Return the (X, Y) coordinate for the center point of the cell that contains the specified text.  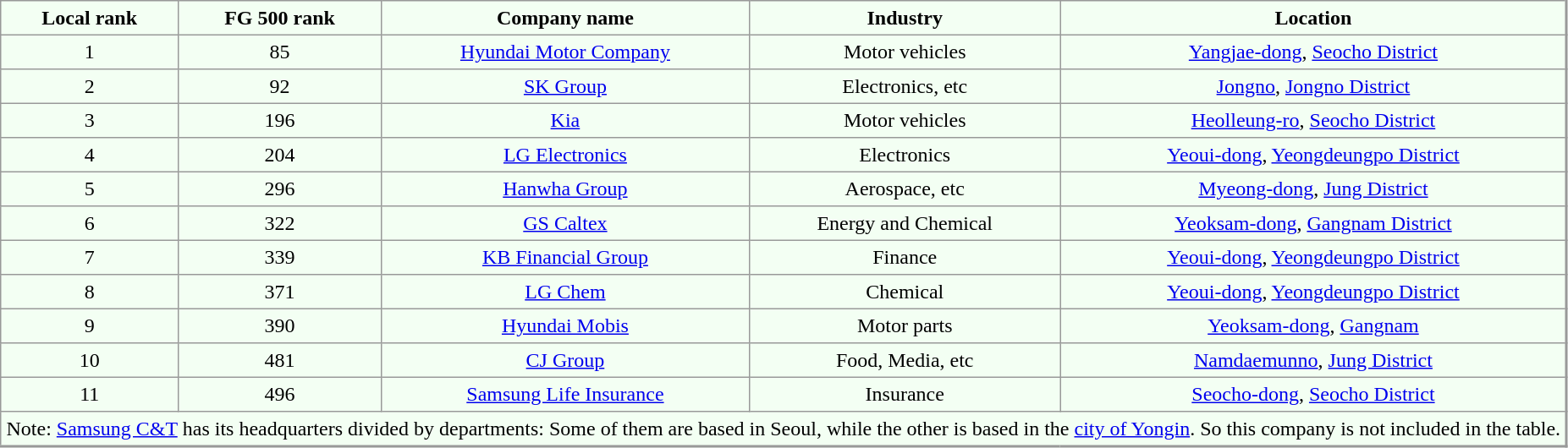
Aerospace, etc (905, 188)
Finance (905, 257)
481 (280, 360)
Food, Media, etc (905, 360)
Electronics (905, 155)
339 (280, 257)
SK Group (565, 86)
FG 500 rank (280, 18)
1 (90, 52)
KB Financial Group (565, 257)
296 (280, 188)
GS Caltex (565, 223)
Namdaemunno, Jung District (1313, 360)
5 (90, 188)
Yeoksam-dong, Gangnam District (1313, 223)
322 (280, 223)
8 (90, 292)
Location (1313, 18)
390 (280, 325)
Seocho-dong, Seocho District (1313, 394)
Hyundai Motor Company (565, 52)
Electronics, etc (905, 86)
92 (280, 86)
6 (90, 223)
LG Chem (565, 292)
7 (90, 257)
11 (90, 394)
204 (280, 155)
196 (280, 120)
Heolleung-ro, Seocho District (1313, 120)
Kia (565, 120)
Industry (905, 18)
496 (280, 394)
3 (90, 120)
Samsung Life Insurance (565, 394)
Chemical (905, 292)
Yeoksam-dong, Gangnam (1313, 325)
4 (90, 155)
Jongno, Jongno District (1313, 86)
Motor parts (905, 325)
Yangjae-dong, Seocho District (1313, 52)
Energy and Chemical (905, 223)
CJ Group (565, 360)
10 (90, 360)
Insurance (905, 394)
Hyundai Mobis (565, 325)
Company name (565, 18)
85 (280, 52)
Myeong-dong, Jung District (1313, 188)
371 (280, 292)
Hanwha Group (565, 188)
2 (90, 86)
Local rank (90, 18)
LG Electronics (565, 155)
9 (90, 325)
